Capture the cell that displays the provided text and extract its (x, y) central coordinate. 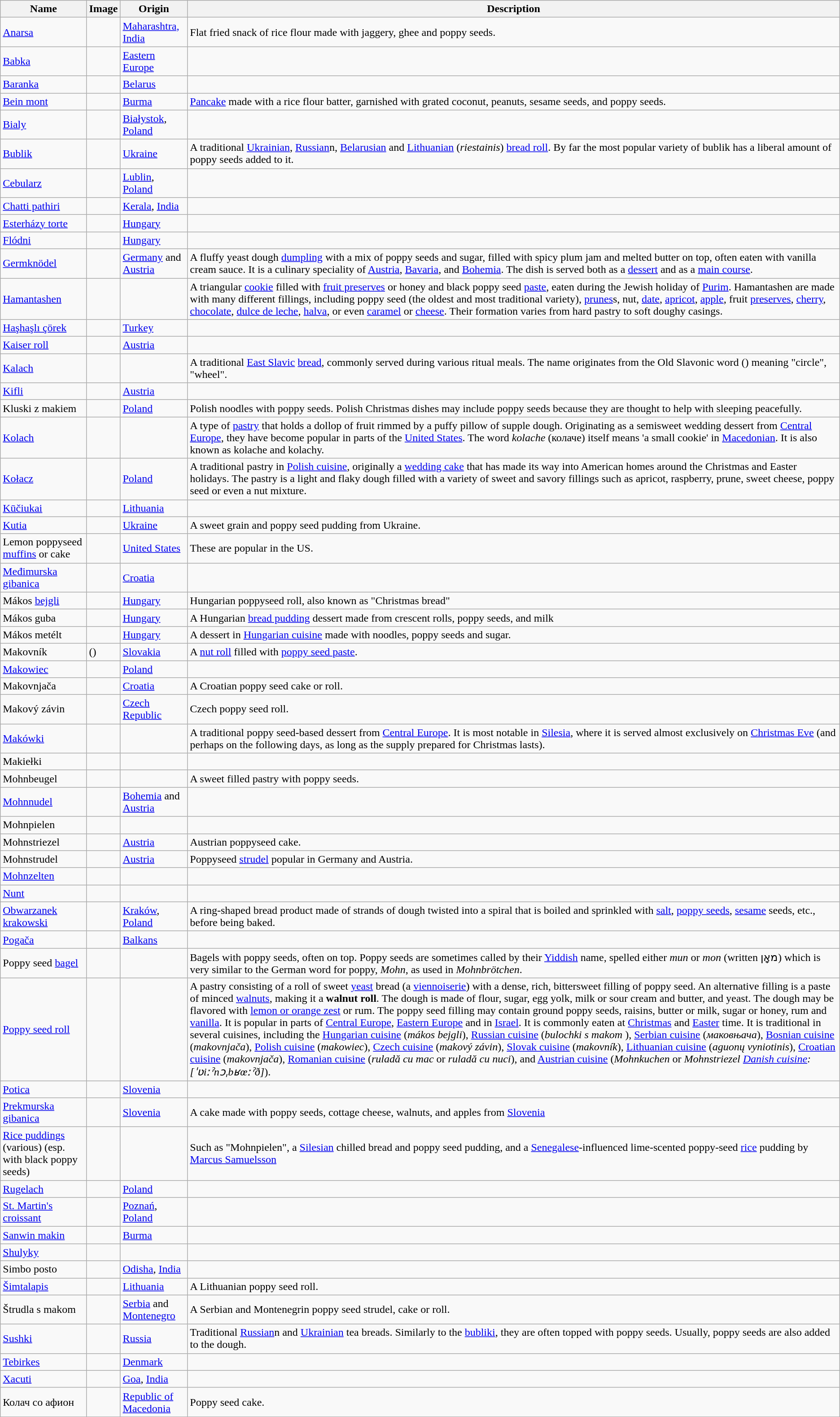
Baranka (44, 84)
St. Martin's croissant (44, 1212)
Name (44, 9)
Balkans (154, 939)
Kolach (44, 438)
Hamantashen (44, 299)
Potica (44, 1089)
Колач со афион (44, 1402)
A Croatian poppy seed cake or roll. (513, 686)
Mákos guba (44, 618)
Kutia (44, 525)
Poppy seed cake. (513, 1402)
Czech poppy seed roll. (513, 709)
Cebularz (44, 183)
Rugelach (44, 1189)
Odisha, India (154, 1269)
Kraków, Poland (154, 917)
Makový závin (44, 709)
Kūčiukai (44, 508)
A nut roll filled with poppy seed paste. (513, 652)
Esterházy torte (44, 223)
Mohnpielen (44, 825)
Poppy seed bagel (44, 963)
Republic of Macedonia (154, 1402)
Štrudla s makom (44, 1310)
Kalach (44, 368)
Kifli (44, 391)
Simbo posto (44, 1269)
() (103, 652)
Serbia and Montenegro (154, 1310)
Bublik (44, 154)
A sweet filled pastry with poppy seeds. (513, 779)
Kluski z makiem (44, 408)
Sanwin makin (44, 1235)
Bialy (44, 125)
Sushki (44, 1338)
Austrian poppyseed cake. (513, 842)
Makiełki (44, 762)
Makowiec (44, 669)
Međimurska gibanica (44, 577)
Lublin, Poland (154, 183)
A Hungarian bread pudding dessert made from crescent rolls, poppy seeds, and milk (513, 618)
These are popular in the US. (513, 548)
Babka (44, 61)
Xacuti (44, 1379)
Czech Republic (154, 709)
Lemon poppyseed muffins or cake (44, 548)
A Lithuanian poppy seed roll. (513, 1286)
Mohnzelten (44, 876)
Germany and Austria (154, 263)
A Serbian and Montenegrin poppy seed strudel, cake or roll. (513, 1310)
Shulyky (44, 1252)
Poznań, Poland (154, 1212)
Origin (154, 9)
Tebirkes (44, 1362)
Makówki (44, 739)
Chatti pathiri (44, 206)
Flódni (44, 240)
Mákos bejgli (44, 601)
Germknödel (44, 263)
Image (103, 9)
Rice puddings (various) (esp. with black poppy seeds) (44, 1154)
Pogača (44, 939)
Mohnnudel (44, 802)
Maharashtra, India (154, 32)
Bein mont (44, 101)
Description (513, 9)
Denmark (154, 1362)
Makovnjača (44, 686)
Kaiser roll (44, 345)
Turkey (154, 328)
Slovakia (154, 652)
Haşhaşlı çörek (44, 328)
Eastern Europe (154, 61)
A sweet grain and poppy seed pudding from Ukraine. (513, 525)
Goa, India (154, 1379)
Mohnbeugel (44, 779)
Šimtalapis (44, 1286)
Russia (154, 1338)
Kerala, India (154, 206)
Hungarian poppyseed roll, also known as "Christmas bread" (513, 601)
Poppyseed strudel popular in Germany and Austria. (513, 859)
Nunt (44, 893)
Mákos metélt (44, 635)
Polish noodles with poppy seeds. Polish Christmas dishes may include poppy seeds because they are thought to help with sleeping peacefully. (513, 408)
Prekmurska gibanica (44, 1112)
Pancake made with a rice flour batter, garnished with grated coconut, peanuts, sesame seeds, and poppy seeds. (513, 101)
Białystok, Poland (154, 125)
Flat fried snack of rice flour made with jaggery, ghee and poppy seeds. (513, 32)
Belarus (154, 84)
A cake made with poppy seeds, cottage cheese, walnuts, and apples from Slovenia (513, 1112)
Obwarzanek krakowski (44, 917)
Makovník (44, 652)
United States (154, 548)
Mohnstrudel (44, 859)
Mohnstriezel (44, 842)
Kołacz (44, 479)
A dessert in Hungarian cuisine made with noodles, poppy seeds and sugar. (513, 635)
Bohemia and Austria (154, 802)
Anarsa (44, 32)
Poppy seed roll (44, 1030)
